Search for the cell housing the specified text and yield its (x, y) center coordinate. 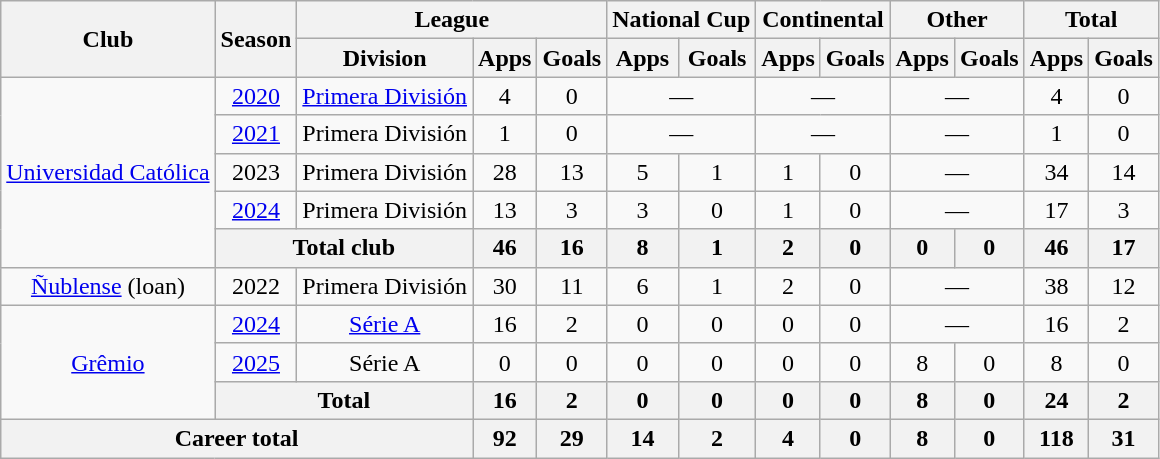
Division (385, 58)
Continental (823, 20)
11 (572, 286)
2022 (256, 286)
5 (643, 172)
2021 (256, 134)
2025 (256, 362)
National Cup (682, 20)
Universidad Católica (108, 172)
29 (572, 438)
92 (505, 438)
12 (1124, 286)
2023 (256, 172)
6 (643, 286)
Career total (237, 438)
31 (1124, 438)
34 (1056, 172)
2020 (256, 96)
League (452, 20)
Total club (344, 248)
Club (108, 39)
38 (1056, 286)
118 (1056, 438)
Ñublense (loan) (108, 286)
24 (1056, 400)
Grêmio (108, 362)
30 (505, 286)
28 (505, 172)
Season (256, 39)
Other (957, 20)
